Find where the given text appears and provide that cell's center as [X, Y] coordinate. 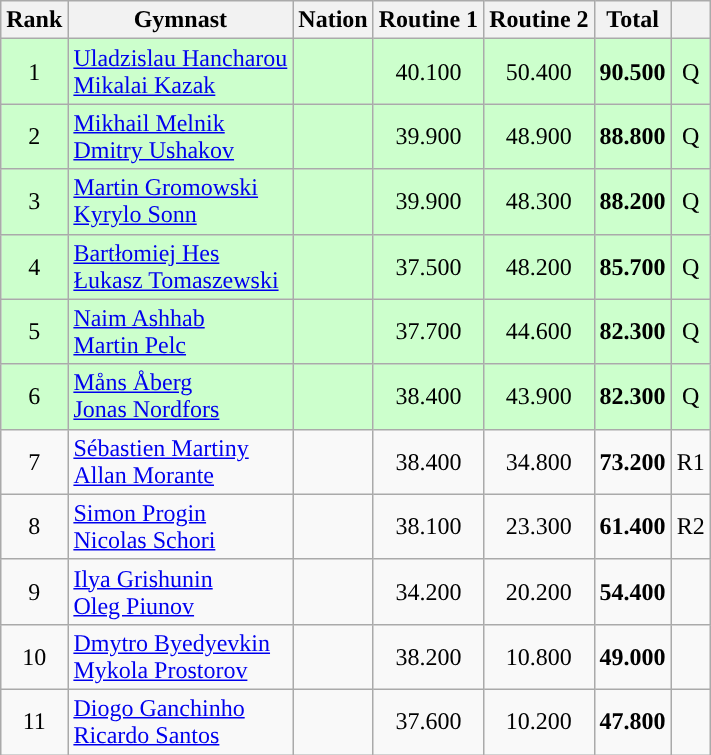
37.600 [428, 722]
38.100 [428, 526]
49.000 [632, 656]
38.200 [428, 656]
Routine 1 [428, 20]
90.500 [632, 72]
11 [34, 722]
4 [34, 266]
1 [34, 72]
7 [34, 462]
8 [34, 526]
6 [34, 396]
Måns ÅbergJonas Nordfors [180, 396]
Martin GromowskiKyrylo Sonn [180, 202]
Mikhail MelnikDmitry Ushakov [180, 136]
37.700 [428, 332]
23.300 [539, 526]
50.400 [539, 72]
73.200 [632, 462]
34.200 [428, 592]
R2 [690, 526]
40.100 [428, 72]
85.700 [632, 266]
48.300 [539, 202]
Routine 2 [539, 20]
Ilya GrishuninOleg Piunov [180, 592]
48.200 [539, 266]
34.800 [539, 462]
2 [34, 136]
54.400 [632, 592]
44.600 [539, 332]
20.200 [539, 592]
10 [34, 656]
47.800 [632, 722]
9 [34, 592]
37.500 [428, 266]
Naim AshhabMartin Pelc [180, 332]
3 [34, 202]
Nation [333, 20]
Simon ProginNicolas Schori [180, 526]
Rank [34, 20]
Gymnast [180, 20]
43.900 [539, 396]
10.800 [539, 656]
Total [632, 20]
Sébastien MartinyAllan Morante [180, 462]
Bartłomiej HesŁukasz Tomaszewski [180, 266]
88.800 [632, 136]
R1 [690, 462]
Uladzislau HancharouMikalai Kazak [180, 72]
10.200 [539, 722]
Dmytro ByedyevkinMykola Prostorov [180, 656]
48.900 [539, 136]
61.400 [632, 526]
5 [34, 332]
Diogo GanchinhoRicardo Santos [180, 722]
88.200 [632, 202]
